Determine the [x, y] coordinate at the center of the cell enclosing the given text.  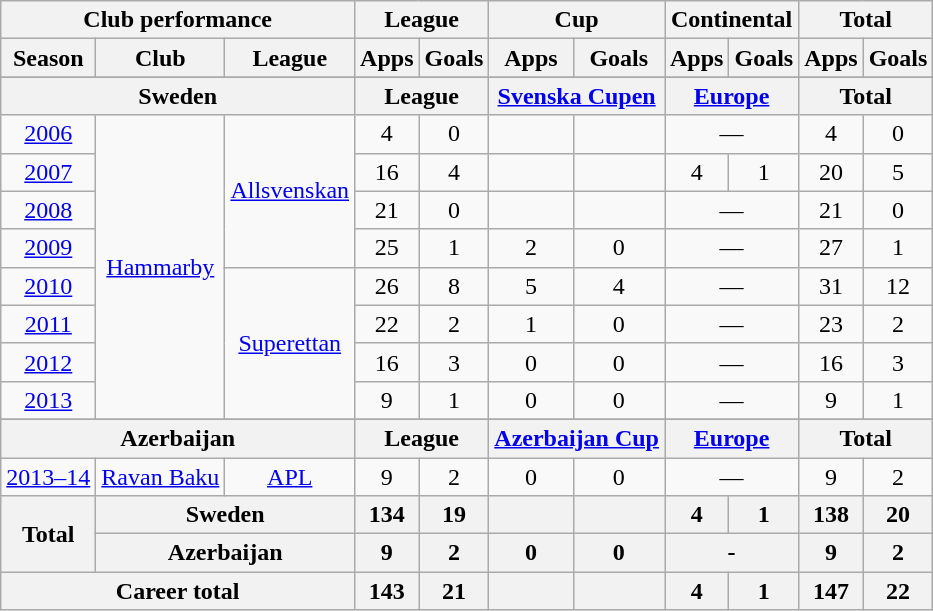
Superettan [290, 343]
Ravan Baku [160, 477]
APL [290, 477]
Allsvenskan [290, 191]
2008 [48, 210]
2007 [48, 172]
2010 [48, 286]
Hammarby [160, 267]
Season [48, 58]
2011 [48, 324]
Club [160, 58]
2006 [48, 134]
Club performance [178, 20]
Svenska Cupen [577, 96]
138 [831, 515]
2012 [48, 362]
31 [831, 286]
8 [454, 286]
25 [387, 248]
Cup [577, 20]
2013 [48, 400]
23 [831, 324]
19 [454, 515]
2009 [48, 248]
143 [387, 591]
147 [831, 591]
12 [898, 286]
27 [831, 248]
Azerbaijan Cup [577, 438]
2013–14 [48, 477]
Continental [731, 20]
Career total [178, 591]
26 [387, 286]
134 [387, 515]
- [731, 553]
